Identify which cell holds the provided text, then report its [x, y] central coordinate. 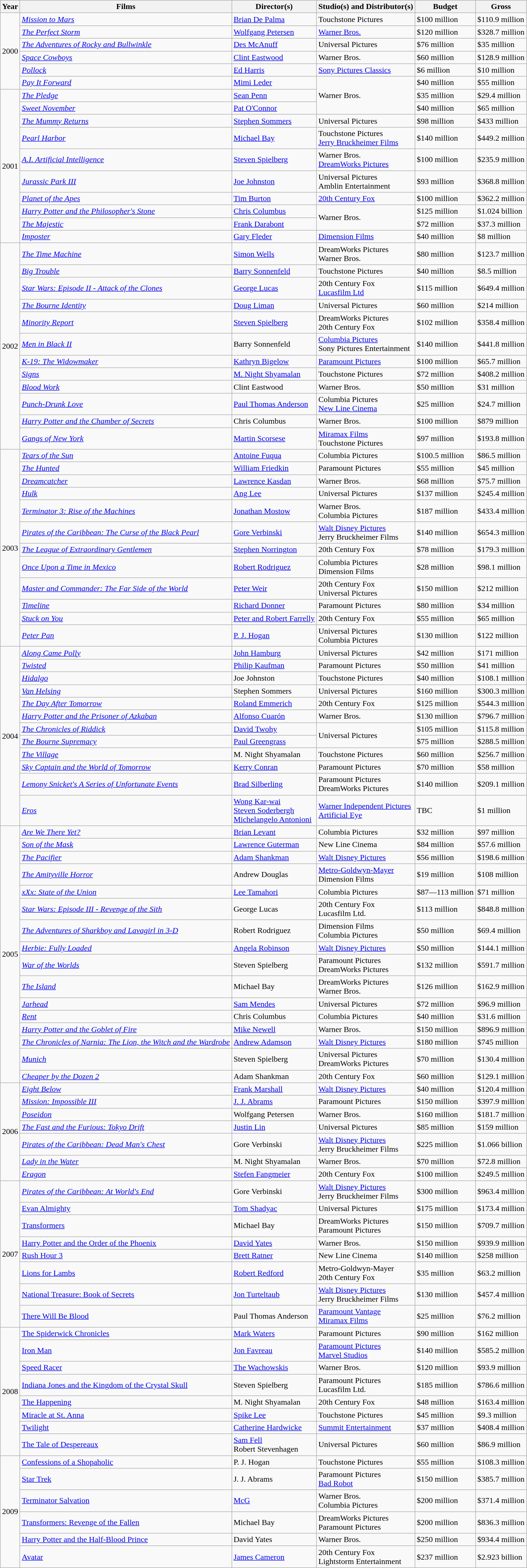
$193.8 million [501, 438]
$249.5 million [501, 1174]
$939.9 million [501, 1243]
$879 million [501, 421]
$212 million [501, 589]
$76 million [445, 45]
Harry Potter and the Order of the Phoenix [126, 1243]
$122 million [501, 635]
Warner Independent PicturesArtificial Eye [366, 810]
$934.4 million [501, 1540]
Dreamcatcher [126, 481]
Tom Shadyac [274, 1209]
2007 [10, 1254]
Alfonso Cuarón [274, 716]
$237 million [445, 1557]
$120.4 million [501, 1089]
2008 [10, 1391]
Andrew Douglas [274, 875]
Transformers [126, 1226]
$76.2 million [501, 1316]
$368.8 million [501, 181]
$163.4 million [501, 1402]
Brian De Palma [274, 19]
Peter and Robert Farrelly [274, 618]
$362.2 million [501, 199]
$86.5 million [501, 456]
Paul Greengrass [274, 742]
$173.4 million [501, 1209]
$10 million [501, 70]
$42 million [445, 653]
$8 million [501, 237]
$132 million [445, 965]
Peter Pan [126, 635]
Philip Kaufman [274, 665]
The Pacifier [126, 857]
The Village [126, 754]
$371.4 million [501, 1501]
Once Upon a Time in Mexico [126, 567]
Terminator 3: Rise of the Machines [126, 511]
Sony Pictures Classics [366, 70]
$187 million [445, 511]
Sam Mendes [274, 1004]
$591.7 million [501, 965]
Tears of the Sun [126, 456]
Mission to Mars [126, 19]
Big Trouble [126, 271]
$108 million [501, 875]
Blood Work [126, 387]
Twisted [126, 665]
Warner Bros.DreamWorks Pictures [366, 159]
Jurassic Park III [126, 181]
Signs [126, 374]
Jon Favreau [274, 1351]
Mimi Leder [274, 83]
$162 million [501, 1333]
$848.8 million [501, 909]
National Treasure: Book of Secrets [126, 1295]
The Adventures of Rocky and Bullwinkle [126, 45]
$32 million [445, 832]
Eight Below [126, 1089]
$93.9 million [501, 1368]
$31 million [501, 387]
Metro-Goldwyn-Mayer20th Century Fox [366, 1273]
Justin Lin [274, 1127]
$110.9 million [501, 19]
Dimension Films [366, 237]
$433 million [501, 121]
$1.066 billion [501, 1144]
$86.9 million [501, 1445]
A.I. Artificial Intelligence [126, 159]
Des McAnuff [274, 45]
Eros [126, 810]
$71 million [501, 892]
$41 million [501, 665]
The Wachowskis [274, 1368]
$181.7 million [501, 1114]
$34 million [501, 606]
The Mummy Returns [126, 121]
Gary Fleder [274, 237]
Pollock [126, 70]
$6 million [445, 70]
Doug Liman [274, 305]
Hidalgo [126, 678]
Dimension FilmsColumbia Pictures [366, 931]
$385.7 million [501, 1479]
$144.1 million [501, 948]
Pay It Forward [126, 83]
Pirates of the Caribbean: At World's End [126, 1191]
Sean Penn [274, 95]
Pirates of the Caribbean: Dead Man's Chest [126, 1144]
Harry Potter and the Chamber of Secrets [126, 421]
$31.6 million [501, 1017]
Harry Potter and the Half-Blood Prince [126, 1540]
The Perfect Storm [126, 32]
Imposter [126, 237]
James Cameron [274, 1557]
Columbia PicturesNew Line Cinema [366, 404]
Gangs of New York [126, 438]
Timeline [126, 606]
$58 million [501, 767]
TBC [445, 810]
$19 million [445, 875]
$128.9 million [501, 57]
Along Came Polly [126, 653]
20th Century FoxLucasfilm Ltd. [366, 909]
$250 million [445, 1540]
$328.7 million [501, 32]
$85 million [445, 1127]
Sam Fell Robert Stevenhagen [274, 1445]
$397.9 million [501, 1102]
Master and Commander: The Far Side of the World [126, 589]
Touchstone PicturesJerry Bruckheimer Films [366, 138]
The Spiderwick Chronicles [126, 1333]
Tim Burton [274, 199]
War of the Worlds [126, 965]
Cheaper by the Dozen 2 [126, 1076]
The Fast and the Furious: Tokyo Drift [126, 1127]
Director(s) [274, 7]
$48 million [445, 1402]
$37.3 million [501, 224]
Indiana Jones and the Kingdom of the Crystal Skull [126, 1385]
Columbia PicturesDimension Films [366, 567]
Stuck on You [126, 618]
K-19: The Widowmaker [126, 361]
$449.2 million [501, 138]
Miramax FilmsTouchstone Pictures [366, 438]
Rent [126, 1017]
$98.1 million [501, 567]
The Tale of Despereaux [126, 1445]
Brian Levant [274, 832]
The Bourne Supremacy [126, 742]
Hulk [126, 494]
$65.7 million [501, 361]
$98 million [445, 121]
$123.7 million [501, 254]
Frank Marshall [274, 1089]
Paramount PicturesBad Robot [366, 1479]
Budget [445, 7]
2000 [10, 51]
$130.4 million [501, 1059]
$185 million [445, 1385]
$179.3 million [501, 550]
$56 million [445, 857]
Space Cowboys [126, 57]
Kathryn Bigelow [274, 361]
Evan Almighty [126, 1209]
$214 million [501, 305]
Robert Redford [274, 1273]
John Hamburg [274, 653]
Paramount VantageMiramax Films [366, 1316]
$245.4 million [501, 494]
DreamWorks Pictures20th Century Fox [366, 323]
Jarhead [126, 1004]
$180 million [445, 1042]
$69.4 million [501, 931]
$235.9 million [501, 159]
$37 million [445, 1427]
$258 million [501, 1256]
Terminator Salvation [126, 1501]
$175 million [445, 1209]
The Chronicles of Narnia: The Lion, the Witch and the Wardrobe [126, 1042]
Martin Scorsese [274, 438]
$457.4 million [501, 1295]
$102 million [445, 323]
Harry Potter and the Prisoner of Azkaban [126, 716]
Lemony Snicket's A Series of Unfortunate Events [126, 784]
The Amityville Horror [126, 875]
Metro-Goldwyn-MayerDimension Films [366, 875]
Star Trek [126, 1479]
20th Century FoxUniversal Pictures [366, 589]
$225 million [445, 1144]
$113 million [445, 909]
$57.6 million [501, 845]
$137 million [445, 494]
Universal PicturesAmblin Entertainment [366, 181]
Frank Darabont [274, 224]
Ang Lee [274, 494]
$108.1 million [501, 678]
2005 [10, 954]
Eragon [126, 1174]
$68 million [445, 481]
Miracle at St. Anna [126, 1415]
Paramount PicturesMarvel Studios [366, 1351]
$159 million [501, 1127]
xXx: State of the Union [126, 892]
$796.7 million [501, 716]
Transformers: Revenge of the Fallen [126, 1523]
Mission: Impossible III [126, 1102]
$100.5 million [445, 456]
Harry Potter and the Philosopher's Stone [126, 211]
$2.923 billion [501, 1557]
McG [274, 1501]
$288.5 million [501, 742]
Stefen Fangmeier [274, 1174]
$433.4 million [501, 511]
The Chronicles of Riddick [126, 729]
$90 million [445, 1333]
Son of the Mask [126, 845]
Lee Tamahori [274, 892]
Iron Man [126, 1351]
Brett Ratner [274, 1256]
Spike Lee [274, 1415]
Lions for Lambs [126, 1273]
David Twohy [274, 729]
$209.1 million [501, 784]
Richard Donner [274, 606]
$29.4 million [501, 95]
$9.3 million [501, 1415]
William Friedkin [274, 468]
$649.4 million [501, 288]
$709.7 million [501, 1226]
Stephen Norrington [274, 550]
There Will Be Blood [126, 1316]
$108.3 million [501, 1462]
$745 million [501, 1042]
Confessions of a Shopaholic [126, 1462]
Gross [501, 7]
Minority Report [126, 323]
$84 million [445, 845]
Angela Robinson [274, 948]
Planet of the Apes [126, 199]
The Pledge [126, 95]
Lady in the Water [126, 1161]
Jon Turteltaub [274, 1295]
$63.2 million [501, 1273]
Sweet November [126, 108]
Mark Waters [274, 1333]
Pearl Harbor [126, 138]
$105 million [445, 729]
$87—113 million [445, 892]
$786.6 million [501, 1385]
$8.5 million [501, 271]
2002 [10, 346]
Brad Silberling [274, 784]
$300 million [445, 1191]
Peter Weir [274, 589]
The Adventures of Sharkboy and Lavagirl in 3-D [126, 931]
Andrew Adamson [274, 1042]
$300.3 million [501, 691]
$585.2 million [501, 1351]
The Bourne Identity [126, 305]
2001 [10, 166]
Studio(s) and Distributor(s) [366, 7]
Antoine Fuqua [274, 456]
$24.7 million [501, 404]
2004 [10, 736]
Columbia PicturesSony Pictures Entertainment [366, 344]
$544.3 million [501, 704]
Are We There Yet? [126, 832]
Ed Harris [274, 70]
2006 [10, 1131]
$115.8 million [501, 729]
$96.9 million [501, 1004]
Catherine Hardwicke [274, 1427]
20th Century FoxLucasfilm Ltd [366, 288]
$1.024 billion [501, 211]
Pirates of the Caribbean: The Curse of the Black Pearl [126, 533]
2003 [10, 548]
Films [126, 7]
$441.8 million [501, 344]
Herbie: Fully Loaded [126, 948]
$171 million [501, 653]
Punch-Drunk Love [126, 404]
Simon Wells [274, 254]
$836.3 million [501, 1523]
$78 million [445, 550]
2009 [10, 1511]
$75.7 million [501, 481]
Men in Black II [126, 344]
Lawrence Kasdan [274, 481]
Speed Racer [126, 1368]
$93 million [445, 181]
$75 million [445, 742]
The Day After Tomorrow [126, 704]
Mike Newell [274, 1029]
Twilight [126, 1427]
$198.6 million [501, 857]
Rush Hour 3 [126, 1256]
$1 million [501, 810]
$896.9 million [501, 1029]
$256.7 million [501, 754]
Paramount PicturesLucasfilm Ltd. [366, 1385]
$126 million [445, 987]
Kerry Conran [274, 767]
The Happening [126, 1402]
Star Wars: Episode III - Revenge of the Sith [126, 909]
Year [10, 7]
$162.9 million [501, 987]
$129.1 million [501, 1076]
Poseidon [126, 1114]
Avatar [126, 1557]
Pat O'Connor [274, 108]
Lawrence Guterman [274, 845]
$28 million [445, 567]
The League of Extraordinary Gentlemen [126, 550]
Universal PicturesDreamWorks Pictures [366, 1059]
Sky Captain and the World of Tomorrow [126, 767]
$358.4 million [501, 323]
$963.4 million [501, 1191]
$408.2 million [501, 374]
Jonathan Mostow [274, 511]
$72.8 million [501, 1161]
Roland Emmerich [274, 704]
$654.3 million [501, 533]
Harry Potter and the Goblet of Fire [126, 1029]
The Time Machine [126, 254]
The Majestic [126, 224]
Van Helsing [126, 691]
20th Century FoxLightstorm Entertainment [366, 1557]
$115 million [445, 288]
Wong Kar-wai Steven Soderbergh Michelangelo Antonioni [274, 810]
Munich [126, 1059]
The Island [126, 987]
The Hunted [126, 468]
Star Wars: Episode II - Attack of the Clones [126, 288]
Summit Entertainment [366, 1427]
Universal PicturesColumbia Pictures [366, 635]
$408.4 million [501, 1427]
